Output the (X, Y) coordinate of the center of the cell containing the given text.  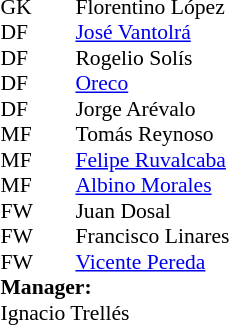
José Vantolrá (152, 33)
Felipe Ruvalcaba (152, 160)
Francisco Linares (152, 237)
Oreco (152, 83)
Jorge Arévalo (152, 109)
Manager: (114, 287)
Juan Dosal (152, 211)
Albino Morales (152, 185)
Vicente Pereda (152, 262)
Tomás Reynoso (152, 135)
Rogelio Solís (152, 58)
